Locate the cell with the specified text and output its [x, y] center coordinate. 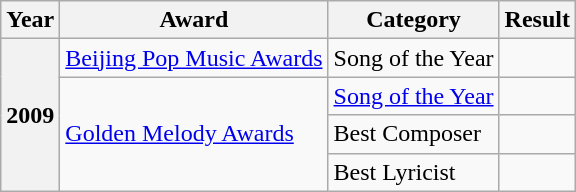
Category [414, 20]
Award [194, 20]
2009 [30, 115]
Best Composer [414, 134]
Best Lyricist [414, 172]
Golden Melody Awards [194, 134]
Result [537, 20]
Year [30, 20]
Beijing Pop Music Awards [194, 58]
